Identify which cell holds the provided text, then report its (x, y) central coordinate. 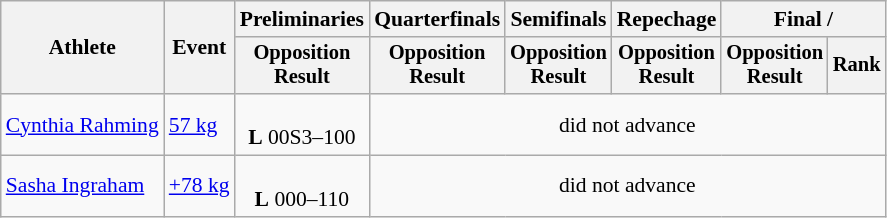
Sasha Ingraham (82, 186)
Quarterfinals (437, 19)
L 00S3–100 (302, 124)
Cynthia Rahming (82, 124)
Semifinals (558, 19)
Event (200, 48)
Repechage (667, 19)
+78 kg (200, 186)
57 kg (200, 124)
Rank (857, 66)
L 000–110 (302, 186)
Final / (803, 19)
Athlete (82, 48)
Preliminaries (302, 19)
